Identify which cell holds the provided text, then report its [x, y] central coordinate. 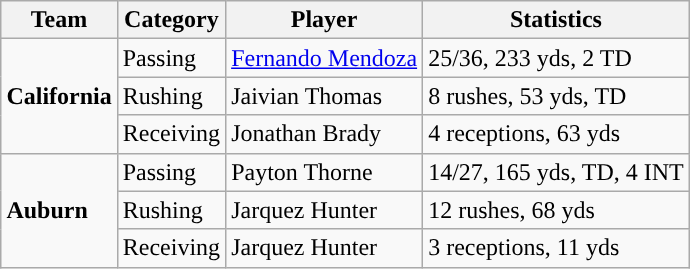
4 receptions, 63 yds [556, 134]
Payton Thorne [324, 172]
Jaivian Thomas [324, 96]
3 receptions, 11 yds [556, 248]
25/36, 233 yds, 2 TD [556, 58]
Auburn [59, 210]
12 rushes, 68 yds [556, 210]
8 rushes, 53 yds, TD [556, 96]
Player [324, 20]
Statistics [556, 20]
14/27, 165 yds, TD, 4 INT [556, 172]
Jonathan Brady [324, 134]
Team [59, 20]
Fernando Mendoza [324, 58]
Category [171, 20]
California [59, 96]
